Locate the cell with the specified text and output its (X, Y) center coordinate. 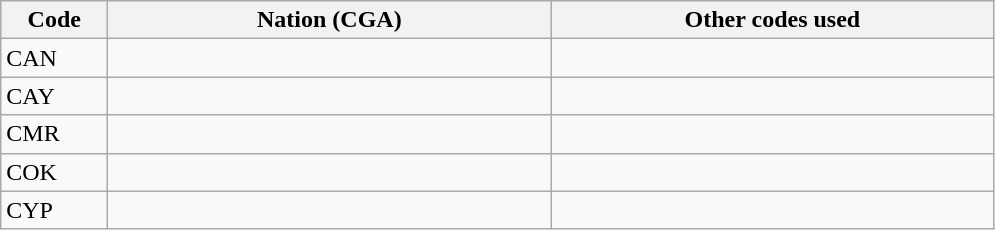
CAN (54, 58)
CMR (54, 134)
Other codes used (772, 20)
CYP (54, 210)
Code (54, 20)
Nation (CGA) (330, 20)
COK (54, 172)
CAY (54, 96)
